Output the (x, y) coordinate of the center of the cell containing the given text.  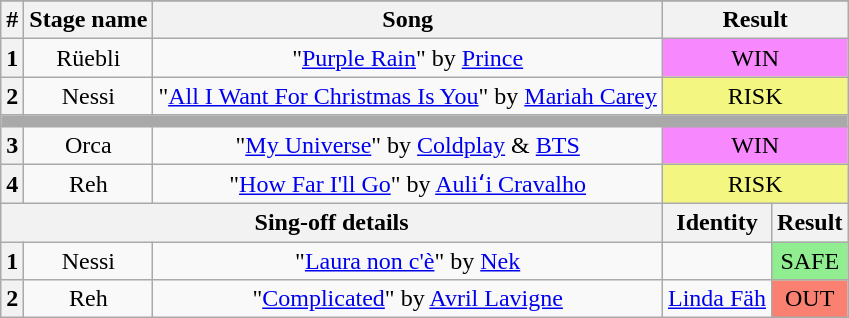
Rüebli (88, 58)
"Purple Rain" by Prince (408, 58)
Stage name (88, 20)
"All I Want For Christmas Is You" by Mariah Carey (408, 96)
Sing-off details (332, 223)
Identity (716, 223)
"My Universe" by Coldplay & BTS (408, 145)
Song (408, 20)
"How Far I'll Go" by Auliʻi Cravalho (408, 184)
# (12, 20)
Linda Fäh (716, 299)
"Complicated" by Avril Lavigne (408, 299)
3 (12, 145)
SAFE (810, 261)
"Laura non c'è" by Nek (408, 261)
OUT (810, 299)
Orca (88, 145)
4 (12, 184)
